For the text-containing cell, return its midpoint in [x, y] coordinate format. 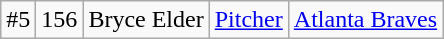
Bryce Elder [146, 20]
156 [60, 20]
#5 [18, 20]
Atlanta Braves [365, 20]
Pitcher [248, 20]
